Return (x, y) of the center of cell containing provided text 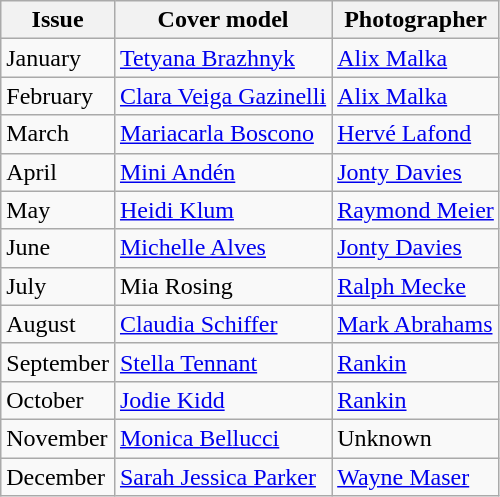
Issue (58, 20)
September (58, 362)
Heidi Klum (222, 210)
Mini Andén (222, 172)
November (58, 438)
Photographer (416, 20)
December (58, 477)
April (58, 172)
Mia Rosing (222, 286)
Monica Bellucci (222, 438)
Hervé Lafond (416, 134)
October (58, 400)
Ralph Mecke (416, 286)
Raymond Meier (416, 210)
May (58, 210)
Cover model (222, 20)
Stella Tennant (222, 362)
July (58, 286)
Mariacarla Boscono (222, 134)
August (58, 324)
Sarah Jessica Parker (222, 477)
January (58, 58)
Unknown (416, 438)
Tetyana Brazhnyk (222, 58)
Clara Veiga Gazinelli (222, 96)
Jodie Kidd (222, 400)
Michelle Alves (222, 248)
June (58, 248)
March (58, 134)
Wayne Maser (416, 477)
Mark Abrahams (416, 324)
Claudia Schiffer (222, 324)
February (58, 96)
